Search for the cell housing the specified text and yield its [X, Y] center coordinate. 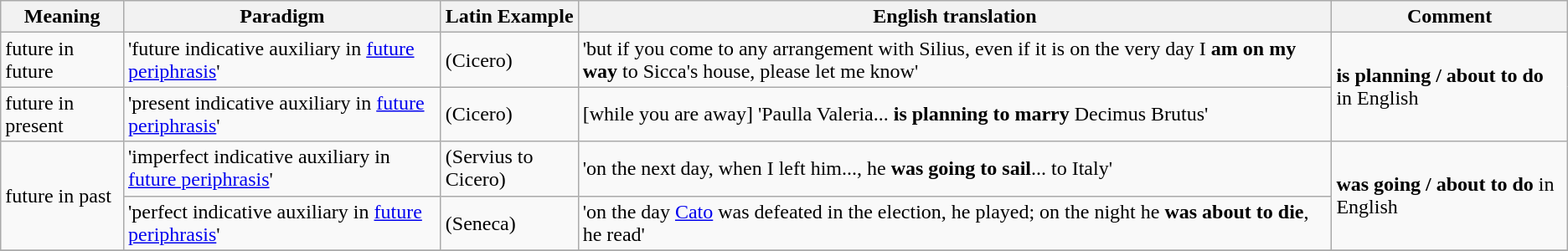
future in future [62, 60]
'perfect indicative auxiliary in future periphrasis' [281, 223]
(Servius to Cicero) [509, 169]
'imperfect indicative auxiliary in future periphrasis' [281, 169]
'on the next day, when I left him..., he was going to sail... to Italy' [955, 169]
'on the day Cato was defeated in the election, he played; on the night he was about to die, he read' [955, 223]
English translation [955, 17]
Comment [1449, 17]
'future indicative auxiliary in future periphrasis' [281, 60]
[while you are away] 'Paulla Valeria... is planning to marry Decimus Brutus' [955, 114]
(Seneca) [509, 223]
'present indicative auxiliary in future periphrasis' [281, 114]
Latin Example [509, 17]
is planning / about to do in English [1449, 87]
future in present [62, 114]
future in past [62, 196]
'but if you come to any arrangement with Silius, even if it is on the very day I am on my way to Sicca's house, please let me know' [955, 60]
Paradigm [281, 17]
was going / about to do in English [1449, 196]
Meaning [62, 17]
